Locate the cell with the specified text and output its [x, y] center coordinate. 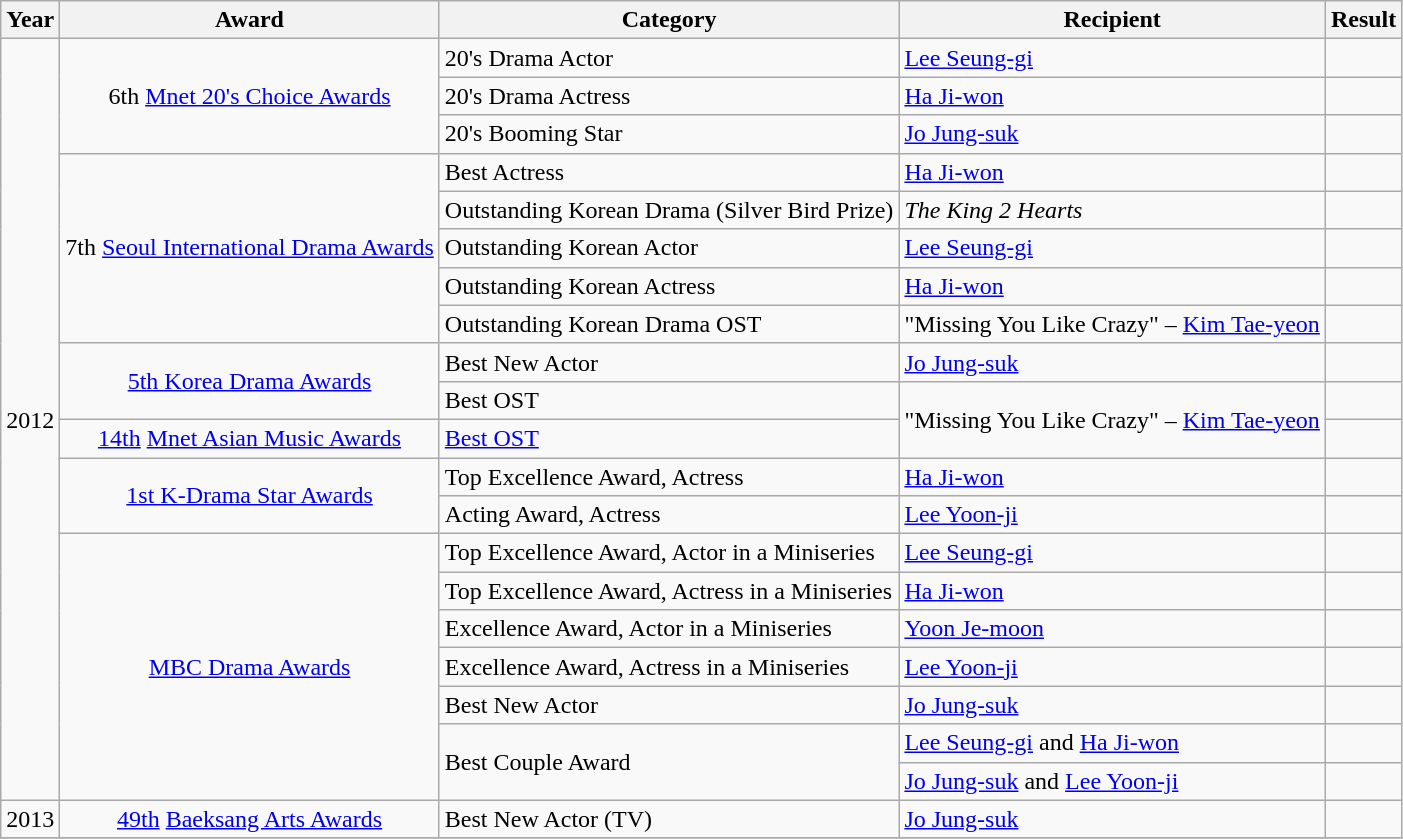
Lee Seung-gi and Ha Ji-won [1112, 743]
Best Couple Award [669, 762]
Excellence Award, Actress in a Miniseries [669, 667]
5th Korea Drama Awards [250, 381]
2013 [30, 819]
Best Actress [669, 172]
14th Mnet Asian Music Awards [250, 438]
2012 [30, 420]
Jo Jung-suk and Lee Yoon-ji [1112, 781]
Acting Award, Actress [669, 515]
Recipient [1112, 20]
The King 2 Hearts [1112, 210]
MBC Drama Awards [250, 667]
Best New Actor (TV) [669, 819]
Category [669, 20]
Excellence Award, Actor in a Miniseries [669, 629]
20's Booming Star [669, 134]
7th Seoul International Drama Awards [250, 248]
20's Drama Actress [669, 96]
Year [30, 20]
Award [250, 20]
6th Mnet 20's Choice Awards [250, 96]
Top Excellence Award, Actress in a Miniseries [669, 591]
Result [1363, 20]
Outstanding Korean Drama OST [669, 324]
Top Excellence Award, Actress [669, 477]
49th Baeksang Arts Awards [250, 819]
Outstanding Korean Actor [669, 248]
Yoon Je-moon [1112, 629]
20's Drama Actor [669, 58]
1st K-Drama Star Awards [250, 496]
Top Excellence Award, Actor in a Miniseries [669, 553]
Outstanding Korean Actress [669, 286]
Outstanding Korean Drama (Silver Bird Prize) [669, 210]
